Pinpoint the cell where the given text exists, returning its (X, Y) midpoint coordinate. 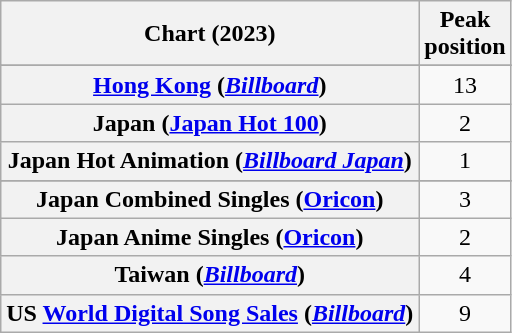
3 (465, 199)
US World Digital Song Sales (Billboard) (210, 313)
Chart (2023) (210, 34)
Hong Kong (Billboard) (210, 85)
Japan (Japan Hot 100) (210, 123)
1 (465, 161)
Japan Hot Animation (Billboard Japan) (210, 161)
Japan Combined Singles (Oricon) (210, 199)
Peakposition (465, 34)
4 (465, 275)
9 (465, 313)
13 (465, 85)
Japan Anime Singles (Oricon) (210, 237)
Taiwan (Billboard) (210, 275)
